Pinpoint the cell where the given text exists, returning its (X, Y) midpoint coordinate. 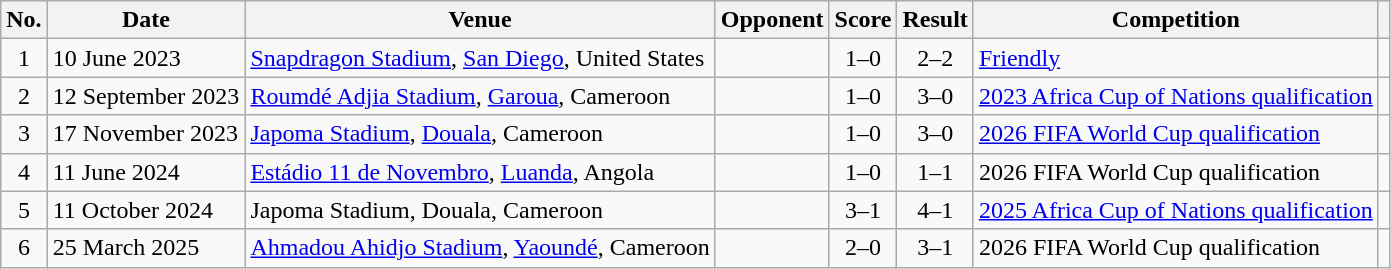
Date (146, 20)
17 November 2023 (146, 134)
10 June 2023 (146, 58)
Estádio 11 de Novembro, Luanda, Angola (480, 172)
2 (24, 96)
2023 Africa Cup of Nations qualification (1176, 96)
Friendly (1176, 58)
Opponent (772, 20)
6 (24, 248)
25 March 2025 (146, 248)
No. (24, 20)
4–1 (935, 210)
1–1 (935, 172)
11 October 2024 (146, 210)
Competition (1176, 20)
3 (24, 134)
4 (24, 172)
Result (935, 20)
2–0 (863, 248)
Score (863, 20)
Venue (480, 20)
Ahmadou Ahidjo Stadium, Yaoundé, Cameroon (480, 248)
Roumdé Adjia Stadium, Garoua, Cameroon (480, 96)
1 (24, 58)
2025 Africa Cup of Nations qualification (1176, 210)
5 (24, 210)
2–2 (935, 58)
12 September 2023 (146, 96)
11 June 2024 (146, 172)
Snapdragon Stadium, San Diego, United States (480, 58)
